Provide the (x, y) coordinate of the cell's center where the given text is located.  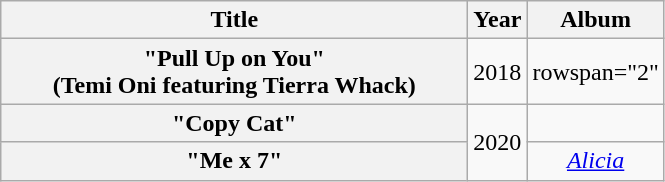
rowspan="2" (596, 72)
"Copy Cat" (234, 123)
Album (596, 20)
Title (234, 20)
2020 (498, 142)
Alicia (596, 161)
Year (498, 20)
"Me x 7" (234, 161)
"Pull Up on You"(Temi Oni featuring Tierra Whack) (234, 72)
2018 (498, 72)
